Provide the (X, Y) coordinate of the cell's center where the given text is located.  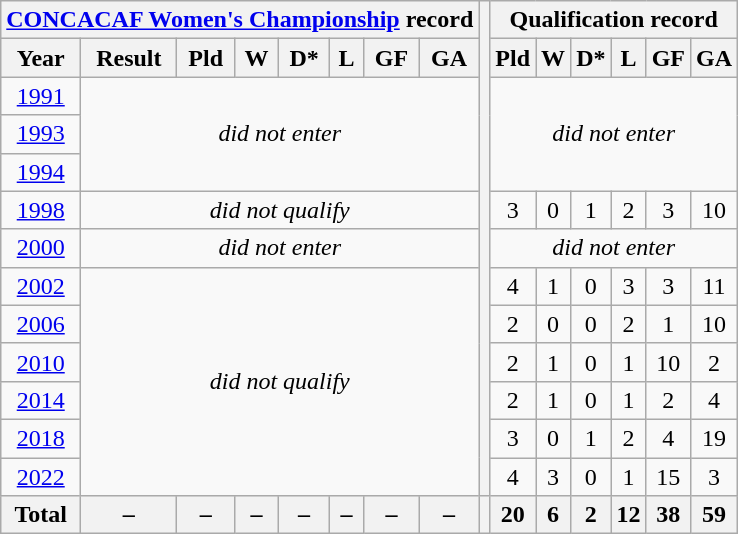
2000 (41, 248)
2022 (41, 477)
12 (628, 515)
2010 (41, 362)
CONCACAF Women's Championship record (240, 20)
19 (714, 438)
2018 (41, 438)
2014 (41, 400)
Result (129, 58)
1994 (41, 172)
2002 (41, 286)
1991 (41, 96)
11 (714, 286)
6 (554, 515)
1993 (41, 134)
1998 (41, 210)
59 (714, 515)
2006 (41, 324)
15 (668, 477)
Total (41, 515)
Year (41, 58)
20 (513, 515)
Qualification record (614, 20)
38 (668, 515)
